Return [x, y] of the center of cell containing provided text 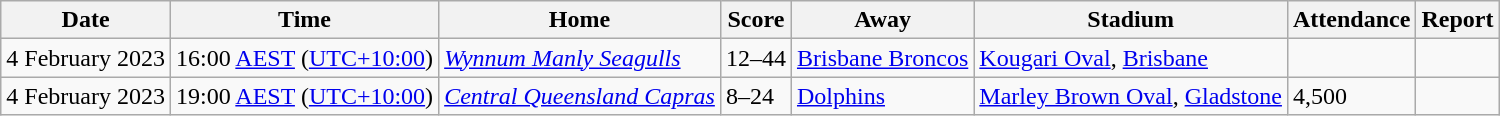
Away [882, 20]
Stadium [1131, 20]
Brisbane Broncos [882, 58]
Time [304, 20]
12–44 [756, 58]
8–24 [756, 96]
Score [756, 20]
Wynnum Manly Seagulls [580, 58]
Kougari Oval, Brisbane [1131, 58]
Dolphins [882, 96]
Attendance [1351, 20]
Central Queensland Capras [580, 96]
4,500 [1351, 96]
Report [1458, 20]
Home [580, 20]
Date [86, 20]
Marley Brown Oval, Gladstone [1131, 96]
19:00 AEST (UTC+10:00) [304, 96]
16:00 AEST (UTC+10:00) [304, 58]
